Return the [X, Y] coordinate for the center point of the cell that contains the specified text.  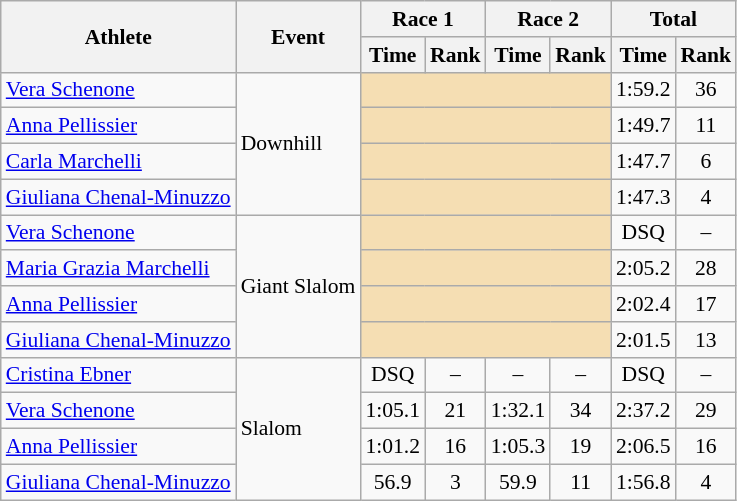
3 [456, 482]
19 [580, 447]
59.9 [518, 482]
2:02.4 [644, 304]
1:49.7 [644, 126]
Giant Slalom [298, 286]
Race 2 [548, 19]
2:06.5 [644, 447]
21 [456, 411]
1:32.1 [518, 411]
34 [580, 411]
2:05.2 [644, 269]
Slalom [298, 428]
1:56.8 [644, 482]
1:47.3 [644, 197]
1:05.1 [392, 411]
17 [706, 304]
1:47.7 [644, 162]
1:59.2 [644, 90]
1:01.2 [392, 447]
Athlete [118, 36]
Carla Marchelli [118, 162]
28 [706, 269]
6 [706, 162]
2:01.5 [644, 340]
Downhill [298, 143]
13 [706, 340]
1:05.3 [518, 447]
Event [298, 36]
2:37.2 [644, 411]
29 [706, 411]
Maria Grazia Marchelli [118, 269]
Race 1 [422, 19]
Cristina Ebner [118, 375]
Total [674, 19]
56.9 [392, 482]
36 [706, 90]
